For the text-containing cell, return its midpoint in [x, y] coordinate format. 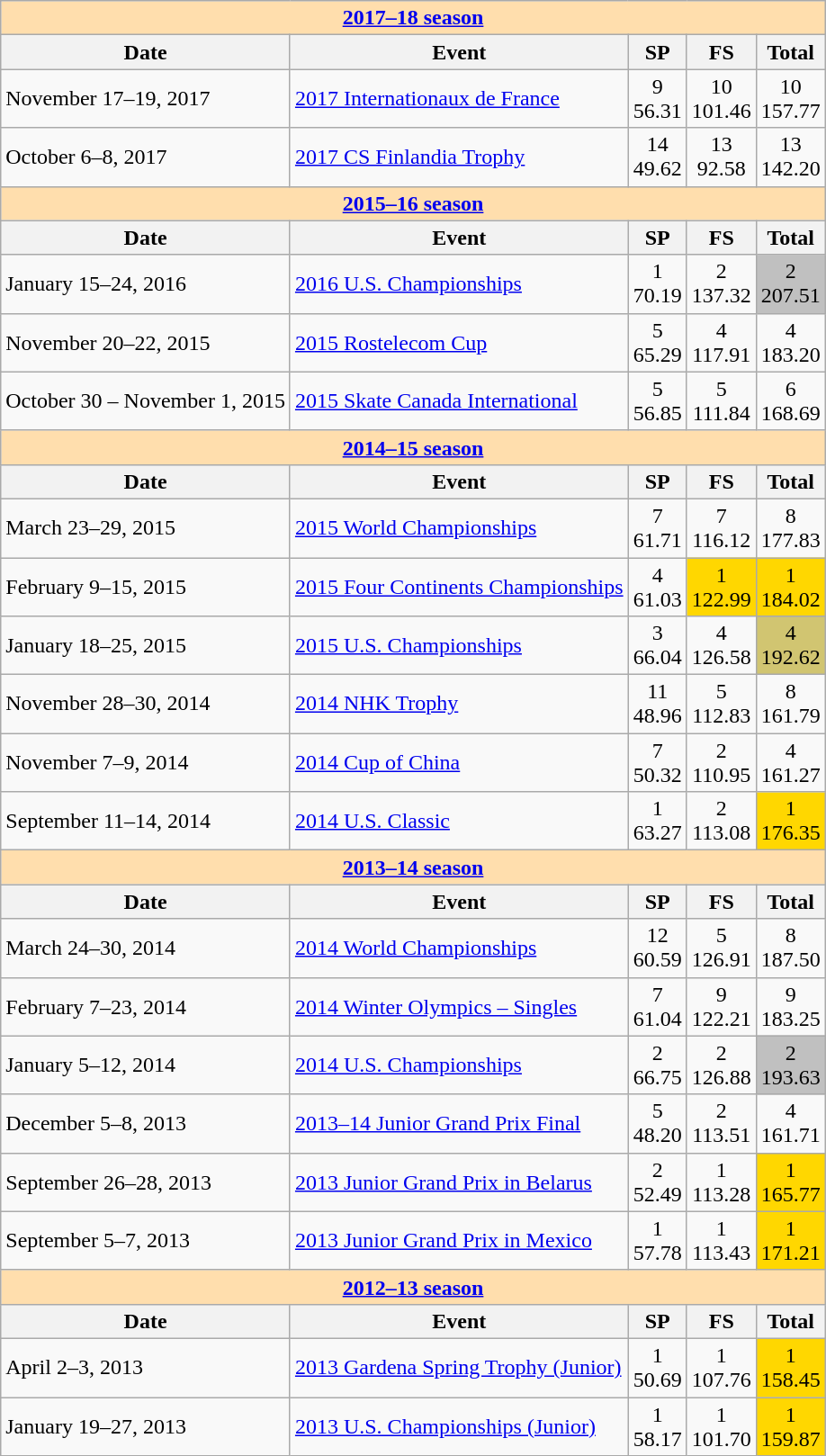
February 9–15, 2015 [146, 587]
September 5–7, 2013 [146, 1240]
3 66.04 [657, 646]
1 58.17 [657, 1425]
2015 Four Continents Championships [459, 587]
11 48.96 [657, 704]
November 17–19, 2017 [146, 99]
9 183.25 [790, 1006]
2014–15 season [414, 447]
1 184.02 [790, 587]
1 176.35 [790, 821]
September 26–28, 2013 [146, 1182]
2 137.32 [722, 284]
2014 U.S. Championships [459, 1065]
September 11–14, 2014 [146, 821]
January 5–12, 2014 [146, 1065]
2015 U.S. Championships [459, 646]
2015–16 season [414, 203]
2017 CS Finlandia Trophy [459, 157]
1 63.27 [657, 821]
2012–13 season [414, 1287]
December 5–8, 2013 [146, 1123]
1 113.28 [722, 1182]
2014 World Championships [459, 948]
2015 World Championships [459, 527]
February 7–23, 2014 [146, 1006]
5 126.91 [722, 948]
1 107.76 [722, 1368]
9 56.31 [657, 99]
October 6–8, 2017 [146, 157]
2013 U.S. Championships (Junior) [459, 1425]
1 113.43 [722, 1240]
5 48.20 [657, 1123]
1 171.21 [790, 1240]
2016 U.S. Championships [459, 284]
January 15–24, 2016 [146, 284]
7 116.12 [722, 527]
10 101.46 [722, 99]
November 7–9, 2014 [146, 763]
4 61.03 [657, 587]
2 207.51 [790, 284]
2015 Skate Canada International [459, 401]
1 50.69 [657, 1368]
2 113.08 [722, 821]
12 60.59 [657, 948]
4 161.71 [790, 1123]
November 20–22, 2015 [146, 342]
2017–18 season [414, 18]
13 142.20 [790, 157]
13 92.58 [722, 157]
November 28–30, 2014 [146, 704]
2013–14 season [414, 867]
8 187.50 [790, 948]
2013–14 Junior Grand Prix Final [459, 1123]
March 24–30, 2014 [146, 948]
9 122.21 [722, 1006]
January 18–25, 2015 [146, 646]
2 126.88 [722, 1065]
October 30 – November 1, 2015 [146, 401]
14 49.62 [657, 157]
1 165.77 [790, 1182]
1 101.70 [722, 1425]
4 161.27 [790, 763]
March 23–29, 2015 [146, 527]
8 161.79 [790, 704]
7 61.04 [657, 1006]
2014 Cup of China [459, 763]
2013 Junior Grand Prix in Belarus [459, 1182]
5 111.84 [722, 401]
5 56.85 [657, 401]
2 110.95 [722, 763]
1 158.45 [790, 1368]
2 52.49 [657, 1182]
5 112.83 [722, 704]
2 193.63 [790, 1065]
4 126.58 [722, 646]
2014 Winter Olympics – Singles [459, 1006]
8 177.83 [790, 527]
7 61.71 [657, 527]
2014 NHK Trophy [459, 704]
2013 Gardena Spring Trophy (Junior) [459, 1368]
4 183.20 [790, 342]
1 159.87 [790, 1425]
5 65.29 [657, 342]
2013 Junior Grand Prix in Mexico [459, 1240]
April 2–3, 2013 [146, 1368]
1 122.99 [722, 587]
2014 U.S. Classic [459, 821]
1 70.19 [657, 284]
2015 Rostelecom Cup [459, 342]
4 192.62 [790, 646]
2 66.75 [657, 1065]
2017 Internationaux de France [459, 99]
4 117.91 [722, 342]
2 113.51 [722, 1123]
January 19–27, 2013 [146, 1425]
6 168.69 [790, 401]
10 157.77 [790, 99]
1 57.78 [657, 1240]
7 50.32 [657, 763]
